For the text-containing cell, return its midpoint in (x, y) coordinate format. 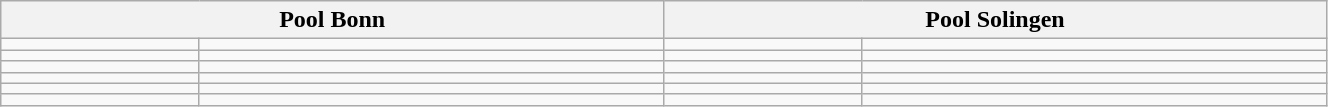
Pool Bonn (332, 20)
Pool Solingen (996, 20)
